Capture the cell that displays the provided text and extract its [x, y] central coordinate. 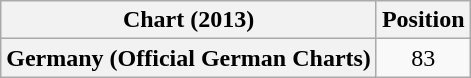
Germany (Official German Charts) [189, 58]
Position [423, 20]
Chart (2013) [189, 20]
83 [423, 58]
